Detect which cell encompasses the target text, then output its (x, y) center coordinate. 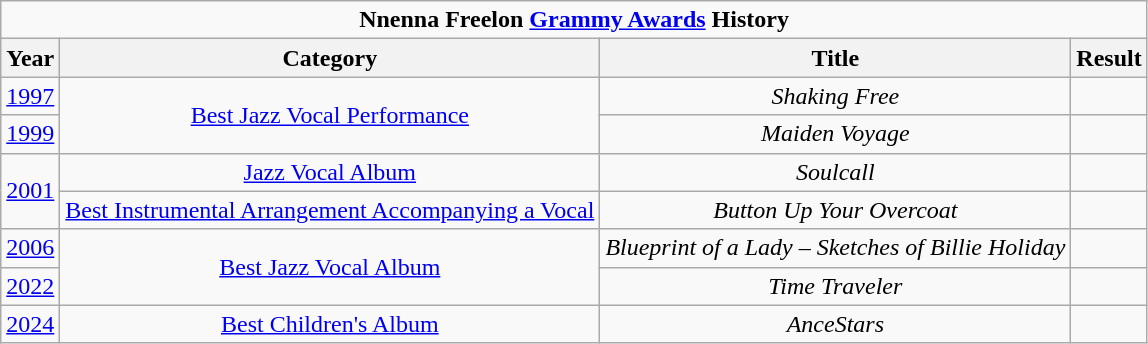
Category (330, 58)
Jazz Vocal Album (330, 172)
Result (1109, 58)
1997 (30, 96)
Blueprint of a Lady – Sketches of Billie Holiday (836, 248)
Best Children's Album (330, 324)
Soulcall (836, 172)
Year (30, 58)
2006 (30, 248)
Button Up Your Overcoat (836, 210)
Maiden Voyage (836, 134)
Nnenna Freelon Grammy Awards History (574, 20)
Shaking Free (836, 96)
Time Traveler (836, 286)
Best Jazz Vocal Album (330, 267)
Best Jazz Vocal Performance (330, 115)
AnceStars (836, 324)
Best Instrumental Arrangement Accompanying a Vocal (330, 210)
Title (836, 58)
2024 (30, 324)
2001 (30, 191)
1999 (30, 134)
2022 (30, 286)
